Find where the given text appears and provide that cell's center as [x, y] coordinate. 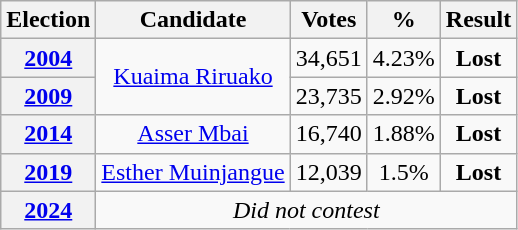
2019 [48, 172]
2004 [48, 58]
1.5% [404, 172]
4.23% [404, 58]
Election [48, 20]
Kuaima Riruako [193, 77]
Votes [328, 20]
34,651 [328, 58]
1.88% [404, 134]
2.92% [404, 96]
Result [478, 20]
% [404, 20]
16,740 [328, 134]
23,735 [328, 96]
Asser Mbai [193, 134]
2024 [48, 210]
Esther Muinjangue [193, 172]
Did not contest [306, 210]
Candidate [193, 20]
2009 [48, 96]
12,039 [328, 172]
2014 [48, 134]
